Capture the cell that displays the provided text and extract its [x, y] central coordinate. 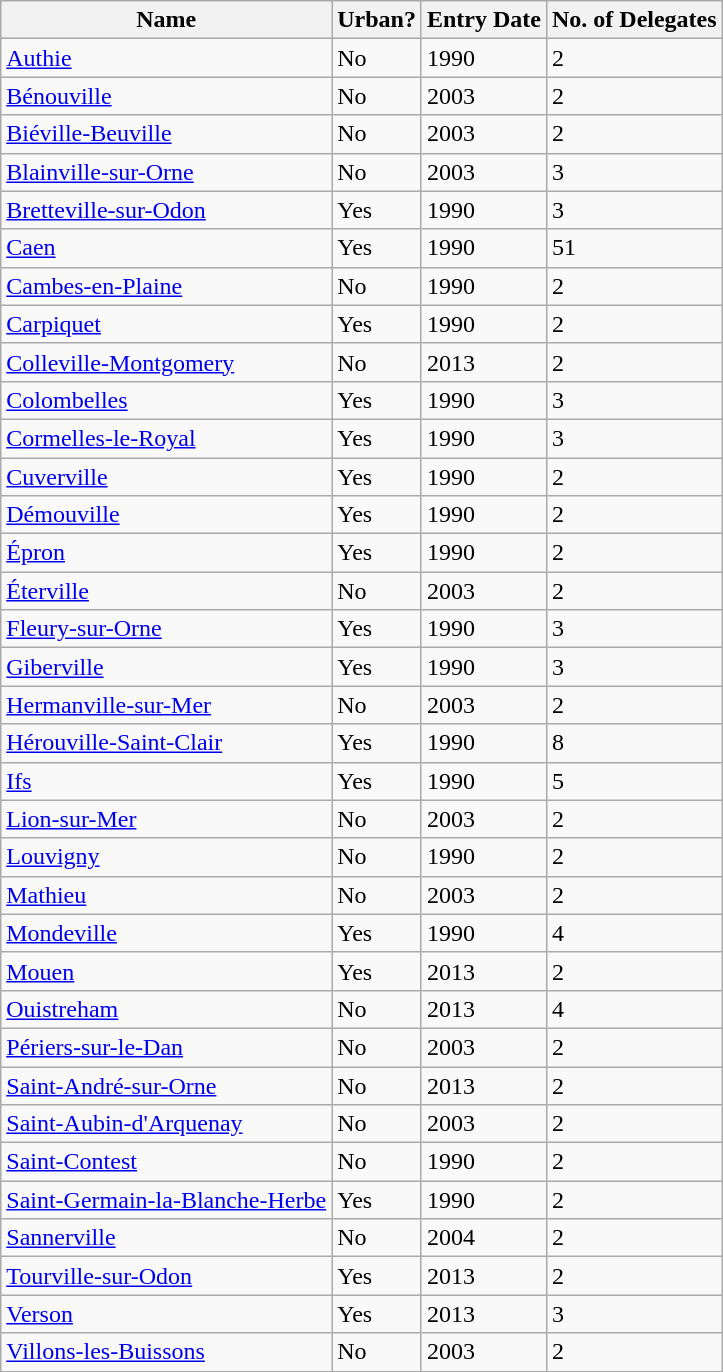
Fleury-sur-Orne [166, 629]
Périers-sur-le-Dan [166, 1047]
Cormelles-le-Royal [166, 438]
Colombelles [166, 400]
Urban? [377, 20]
Cambes-en-Plaine [166, 286]
Name [166, 20]
Biéville-Beuville [166, 134]
No. of Delegates [634, 20]
Ouistreham [166, 1009]
2004 [484, 1238]
Villons-les-Buissons [166, 1352]
Mathieu [166, 895]
Blainville-sur-Orne [166, 172]
Verson [166, 1314]
Carpiquet [166, 324]
Tourville-sur-Odon [166, 1276]
Hermanville-sur-Mer [166, 705]
Saint-Aubin-d'Arquenay [166, 1124]
Lion-sur-Mer [166, 819]
Giberville [166, 667]
Authie [166, 58]
Démouville [166, 515]
Saint-Contest [166, 1162]
Bénouville [166, 96]
5 [634, 781]
Louvigny [166, 857]
Mouen [166, 971]
Mondeville [166, 933]
Éterville [166, 591]
Épron [166, 553]
Saint-Germain-la-Blanche-Herbe [166, 1200]
Caen [166, 248]
8 [634, 743]
Ifs [166, 781]
Hérouville-Saint-Clair [166, 743]
51 [634, 248]
Cuverville [166, 477]
Bretteville-sur-Odon [166, 210]
Sannerville [166, 1238]
Saint-André-sur-Orne [166, 1085]
Colleville-Montgomery [166, 362]
Entry Date [484, 20]
